Identify which cell holds the provided text, then report its [X, Y] central coordinate. 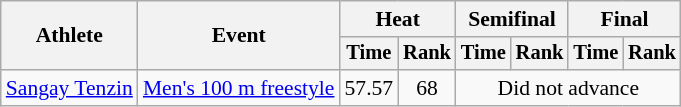
Final [624, 19]
Sangay Tenzin [70, 88]
Event [239, 36]
Did not advance [568, 88]
Semifinal [512, 19]
Athlete [70, 36]
68 [427, 88]
57.57 [370, 88]
Heat [398, 19]
Men's 100 m freestyle [239, 88]
